Pinpoint the cell where the given text exists, returning its [x, y] midpoint coordinate. 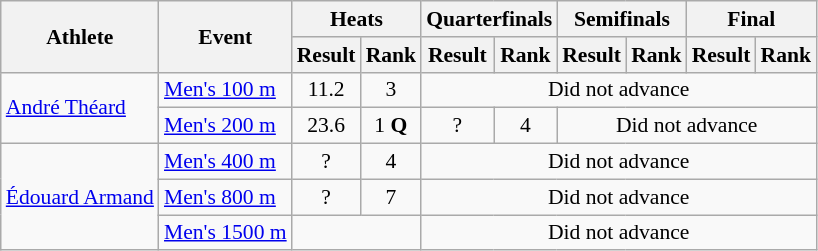
Semifinals [622, 19]
3 [392, 90]
Édouard Armand [80, 198]
Final [752, 19]
Men's 400 m [226, 162]
Men's 1500 m [226, 233]
Heats [356, 19]
11.2 [326, 90]
André Théard [80, 108]
Men's 200 m [226, 126]
Quarterfinals [489, 19]
7 [392, 197]
23.6 [326, 126]
1 Q [392, 126]
Men's 800 m [226, 197]
Event [226, 36]
Men's 100 m [226, 90]
Athlete [80, 36]
